Identify which cell holds the provided text, then report its [X, Y] central coordinate. 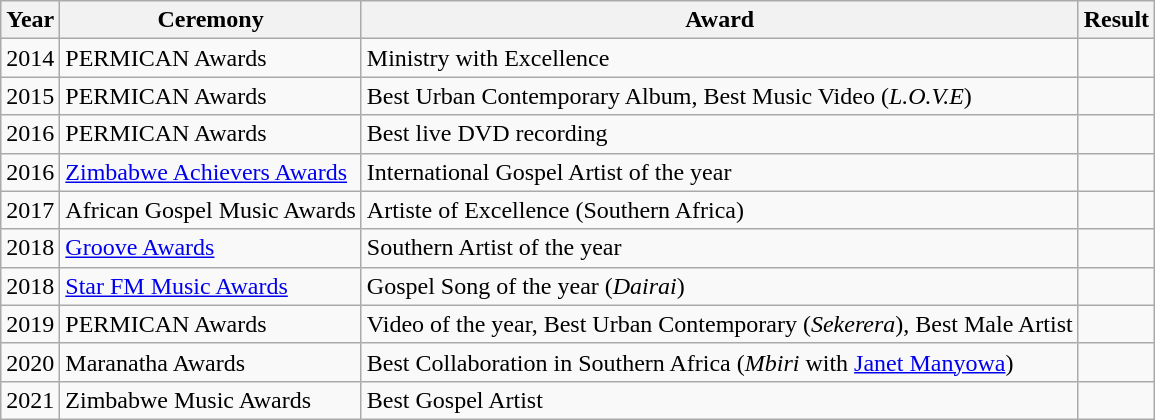
Best Urban Contemporary Album, Best Music Video (L.O.V.E) [720, 96]
Artiste of Excellence (Southern Africa) [720, 210]
Award [720, 20]
Best Gospel Artist [720, 400]
Ministry with Excellence [720, 58]
Video of the year, Best Urban Contemporary (Sekerera), Best Male Artist [720, 324]
Maranatha Awards [210, 362]
Zimbabwe Achievers Awards [210, 172]
Zimbabwe Music Awards [210, 400]
International Gospel Artist of the year [720, 172]
Star FM Music Awards [210, 286]
2015 [30, 96]
2020 [30, 362]
Year [30, 20]
Best live DVD recording [720, 134]
Groove Awards [210, 248]
2017 [30, 210]
Result [1116, 20]
Southern Artist of the year [720, 248]
Best Collaboration in Southern Africa (Mbiri with Janet Manyowa) [720, 362]
Ceremony [210, 20]
Gospel Song of the year (Dairai) [720, 286]
African Gospel Music Awards [210, 210]
2021 [30, 400]
2014 [30, 58]
2019 [30, 324]
